Determine the (x, y) coordinate at the center of the cell enclosing the given text.  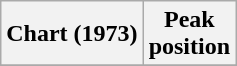
Peakposition (189, 34)
Chart (1973) (72, 34)
